Determine the (x, y) coordinate at the center of the cell enclosing the given text.  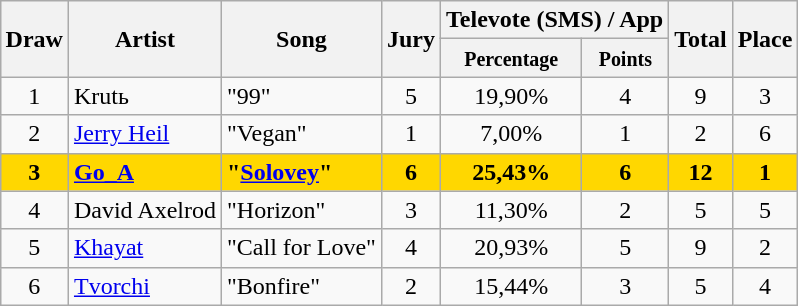
David Axelrod (144, 210)
12 (701, 172)
19,90% (512, 96)
Go_A (144, 172)
"Call for Love" (301, 248)
Jerry Heil (144, 134)
Points (626, 58)
Televote (SMS) / App (555, 20)
Song (301, 39)
Total (701, 39)
Khayat (144, 248)
25,43% (512, 172)
15,44% (512, 286)
Tvorchi (144, 286)
"Solovey" (301, 172)
"Bonfire" (301, 286)
Jury (410, 39)
"Vegan" (301, 134)
"99" (301, 96)
20,93% (512, 248)
Place (765, 39)
"Horizon" (301, 210)
Percentage (512, 58)
11,30% (512, 210)
Artist (144, 39)
Krutь (144, 96)
Draw (34, 39)
7,00% (512, 134)
